Return the (X, Y) coordinate for the center point of the cell that contains the specified text.  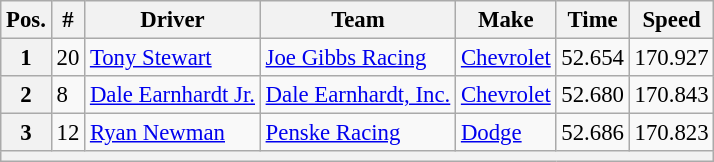
Time (592, 20)
Driver (173, 20)
# (68, 20)
Team (358, 20)
1 (26, 58)
170.927 (672, 58)
Pos. (26, 20)
Joe Gibbs Racing (358, 58)
Dodge (506, 133)
52.654 (592, 58)
Tony Stewart (173, 58)
Penske Racing (358, 133)
170.823 (672, 133)
52.680 (592, 95)
20 (68, 58)
Dale Earnhardt, Inc. (358, 95)
12 (68, 133)
2 (26, 95)
Ryan Newman (173, 133)
52.686 (592, 133)
8 (68, 95)
Speed (672, 20)
170.843 (672, 95)
Make (506, 20)
Dale Earnhardt Jr. (173, 95)
3 (26, 133)
